From the cell containing the given text, extract its center point as (x, y) coordinate. 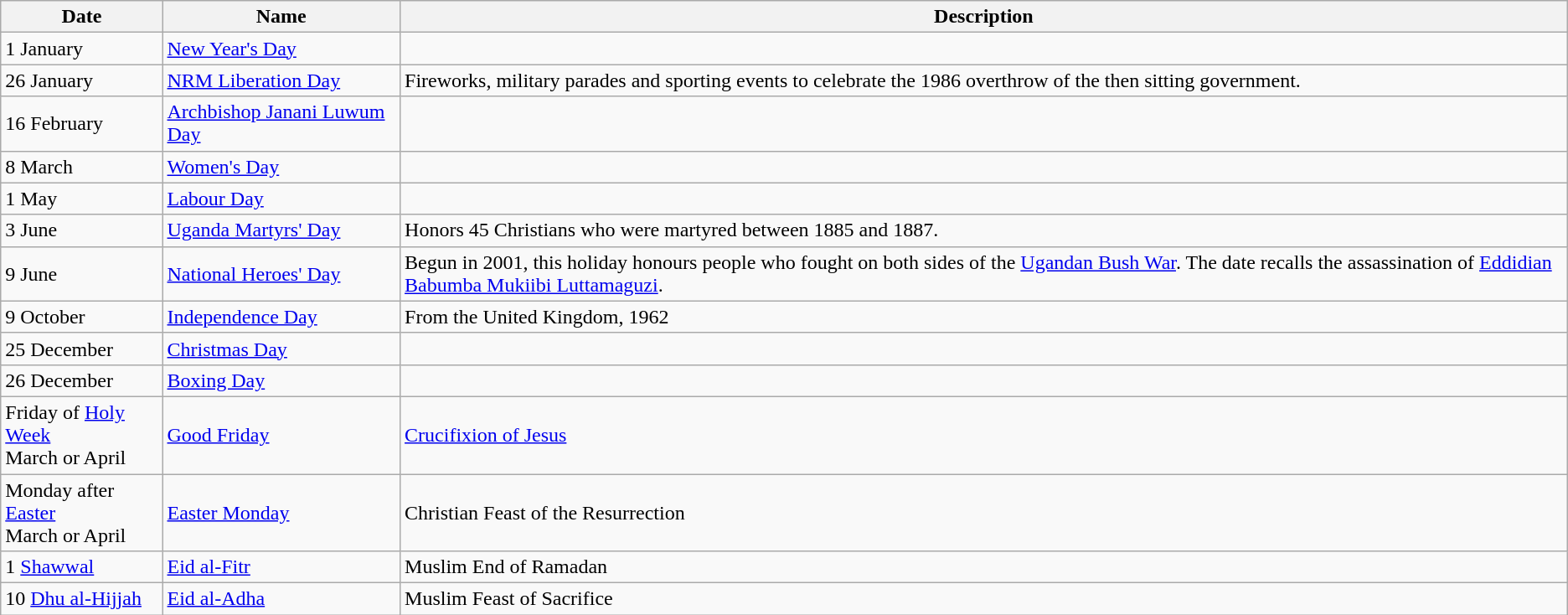
Muslim Feast of Sacrifice (984, 599)
Boxing Day (281, 380)
16 February (82, 124)
Fireworks, military parades and sporting events to celebrate the 1986 overthrow of the then sitting government. (984, 80)
Independence Day (281, 317)
Eid al-Fitr (281, 567)
9 October (82, 317)
NRM Liberation Day (281, 80)
10 Dhu al-Hijjah (82, 599)
Labour Day (281, 199)
1 Shawwal (82, 567)
Date (82, 17)
National Heroes' Day (281, 273)
Honors 45 Christians who were martyred between 1885 and 1887. (984, 230)
25 December (82, 349)
Muslim End of Ramadan (984, 567)
Christmas Day (281, 349)
1 May (82, 199)
From the United Kingdom, 1962 (984, 317)
26 January (82, 80)
Eid al-Adha (281, 599)
9 June (82, 273)
Description (984, 17)
Crucifixion of Jesus (984, 435)
1 January (82, 49)
Friday of Holy WeekMarch or April (82, 435)
Uganda Martyrs' Day (281, 230)
26 December (82, 380)
Easter Monday (281, 513)
Women's Day (281, 167)
8 March (82, 167)
3 June (82, 230)
Good Friday (281, 435)
Monday after EasterMarch or April (82, 513)
New Year's Day (281, 49)
Archbishop Janani Luwum Day (281, 124)
Name (281, 17)
Christian Feast of the Resurrection (984, 513)
